Return the [x, y] coordinate for the center point of the cell that contains the specified text.  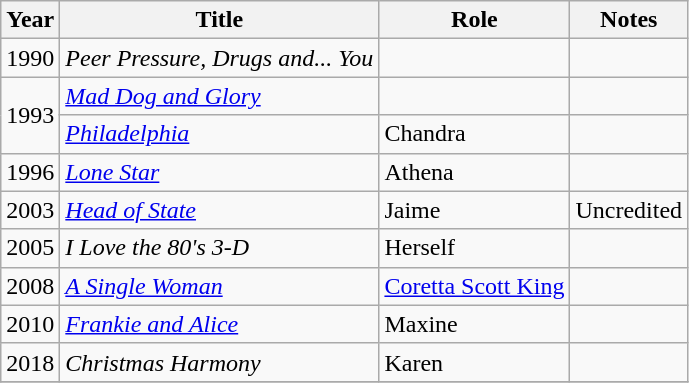
1993 [30, 115]
2008 [30, 286]
A Single Woman [220, 286]
1996 [30, 172]
Uncredited [629, 210]
Frankie and Alice [220, 324]
Year [30, 20]
Chandra [474, 134]
2010 [30, 324]
Role [474, 20]
2003 [30, 210]
Mad Dog and Glory [220, 96]
Title [220, 20]
I Love the 80's 3-D [220, 248]
Athena [474, 172]
Jaime [474, 210]
1990 [30, 58]
Herself [474, 248]
Christmas Harmony [220, 362]
Notes [629, 20]
Head of State [220, 210]
Philadelphia [220, 134]
2018 [30, 362]
Karen [474, 362]
Maxine [474, 324]
Lone Star [220, 172]
Coretta Scott King [474, 286]
2005 [30, 248]
Peer Pressure, Drugs and... You [220, 58]
